Detect which cell encompasses the target text, then output its [X, Y] center coordinate. 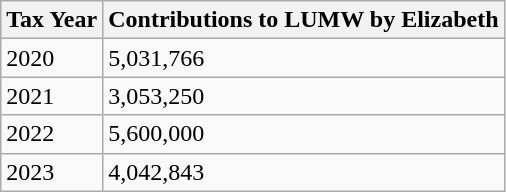
Tax Year [52, 20]
5,600,000 [304, 134]
2022 [52, 134]
2020 [52, 58]
2023 [52, 172]
5,031,766 [304, 58]
2021 [52, 96]
Contributions to LUMW by Elizabeth [304, 20]
3,053,250 [304, 96]
4,042,843 [304, 172]
